Extract the (x, y) coordinate from the center of the cell holding the provided text.  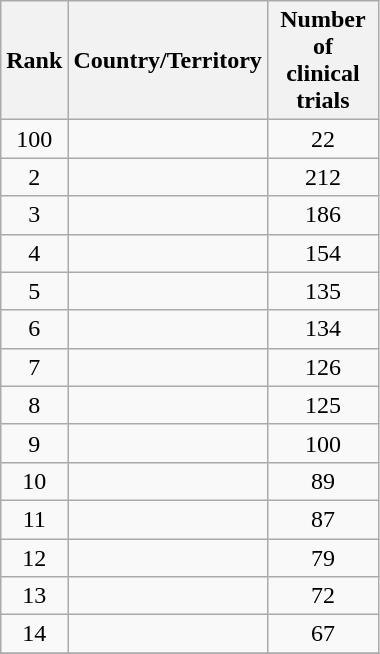
125 (322, 405)
212 (322, 177)
10 (34, 481)
7 (34, 367)
6 (34, 329)
87 (322, 519)
8 (34, 405)
134 (322, 329)
22 (322, 139)
4 (34, 253)
12 (34, 557)
186 (322, 215)
72 (322, 596)
67 (322, 634)
Number ofclinical trials (322, 60)
79 (322, 557)
135 (322, 291)
89 (322, 481)
5 (34, 291)
154 (322, 253)
11 (34, 519)
Rank (34, 60)
3 (34, 215)
2 (34, 177)
13 (34, 596)
14 (34, 634)
Country/Territory (168, 60)
126 (322, 367)
9 (34, 443)
